Capture the cell that displays the provided text and extract its [X, Y] central coordinate. 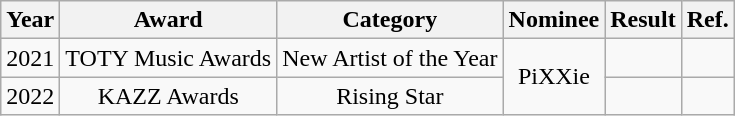
2022 [30, 96]
Nominee [554, 20]
New Artist of the Year [390, 58]
Result [643, 20]
Award [168, 20]
Year [30, 20]
2021 [30, 58]
Rising Star [390, 96]
TOTY Music Awards [168, 58]
Ref. [708, 20]
Category [390, 20]
KAZZ Awards [168, 96]
PiXXie [554, 77]
